From the cell containing the given text, extract its center point as (X, Y) coordinate. 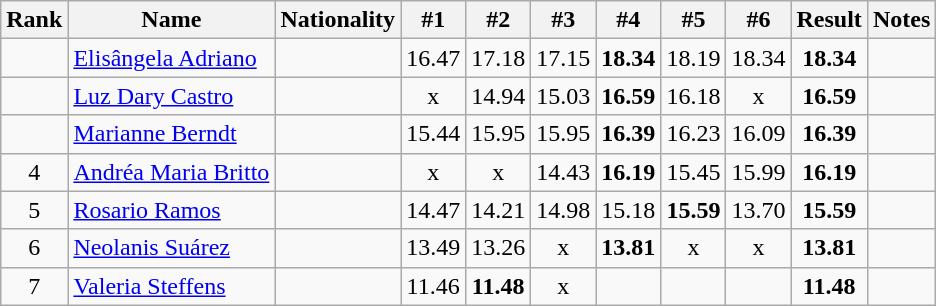
Name (172, 20)
#5 (694, 20)
Elisângela Adriano (172, 58)
17.15 (564, 58)
Luz Dary Castro (172, 96)
14.94 (498, 96)
Rosario Ramos (172, 210)
11.46 (434, 286)
Valeria Steffens (172, 286)
14.47 (434, 210)
14.43 (564, 172)
13.49 (434, 248)
Result (829, 20)
13.26 (498, 248)
5 (34, 210)
#2 (498, 20)
16.18 (694, 96)
14.98 (564, 210)
6 (34, 248)
15.03 (564, 96)
Neolanis Suárez (172, 248)
17.18 (498, 58)
15.45 (694, 172)
4 (34, 172)
16.47 (434, 58)
#3 (564, 20)
15.99 (758, 172)
Rank (34, 20)
15.18 (628, 210)
#1 (434, 20)
Notes (901, 20)
18.19 (694, 58)
Andréa Maria Britto (172, 172)
Nationality (338, 20)
#6 (758, 20)
7 (34, 286)
#4 (628, 20)
14.21 (498, 210)
15.44 (434, 134)
Marianne Berndt (172, 134)
16.23 (694, 134)
16.09 (758, 134)
13.70 (758, 210)
